Locate the cell with the specified text and output its [X, Y] center coordinate. 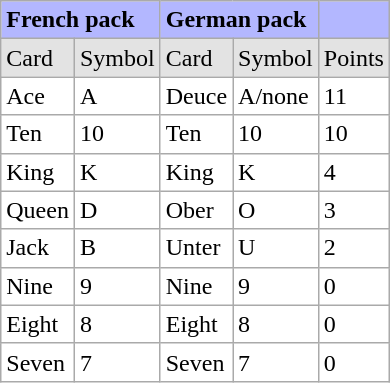
Ober [196, 210]
4 [354, 172]
Unter [196, 248]
Points [354, 58]
2 [354, 248]
3 [354, 210]
U [276, 248]
B [117, 248]
A/none [276, 96]
Deuce [196, 96]
11 [354, 96]
Jack [38, 248]
Ace [38, 96]
German pack [239, 20]
D [117, 210]
O [276, 210]
French pack [80, 20]
Queen [38, 210]
A [117, 96]
